Search for the cell housing the specified text and yield its [x, y] center coordinate. 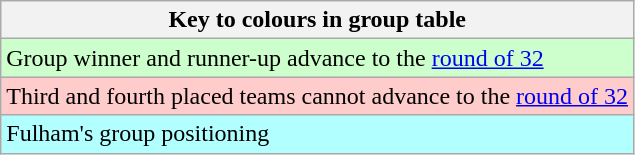
Fulham's group positioning [318, 134]
Key to colours in group table [318, 20]
Group winner and runner-up advance to the round of 32 [318, 58]
Third and fourth placed teams cannot advance to the round of 32 [318, 96]
